Detect which cell encompasses the target text, then output its [X, Y] center coordinate. 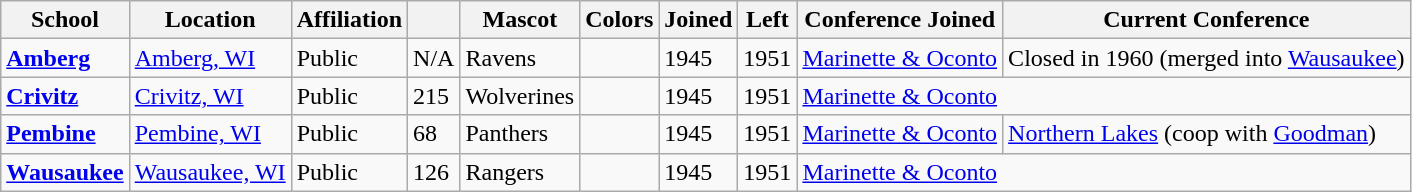
Rangers [520, 172]
Wausaukee [65, 172]
Conference Joined [900, 20]
Pembine [65, 134]
215 [434, 96]
Wolverines [520, 96]
Left [768, 20]
Northern Lakes (coop with Goodman) [1207, 134]
Pembine, WI [210, 134]
N/A [434, 58]
Ravens [520, 58]
Wausaukee, WI [210, 172]
Crivitz, WI [210, 96]
Closed in 1960 (merged into Wausaukee) [1207, 58]
School [65, 20]
Amberg [65, 58]
Location [210, 20]
126 [434, 172]
Affiliation [349, 20]
Amberg, WI [210, 58]
Mascot [520, 20]
68 [434, 134]
Colors [620, 20]
Panthers [520, 134]
Crivitz [65, 96]
Current Conference [1207, 20]
Joined [698, 20]
